Find where the given text appears and provide that cell's center as (x, y) coordinate. 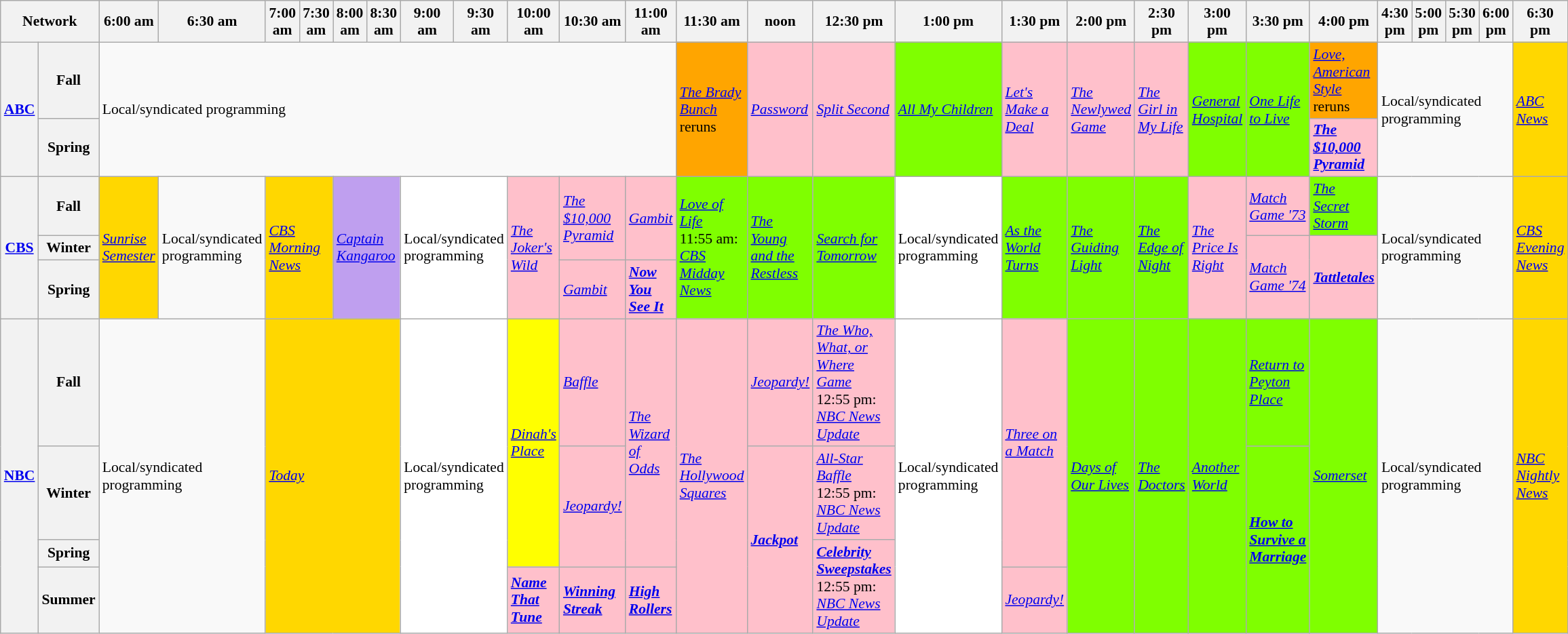
3:00 pm (1217, 22)
The Girl in My Life (1162, 110)
The Wizard of Odds (651, 443)
Another World (1217, 476)
6:30 pm (1540, 22)
1:00 pm (949, 22)
CBS Evening News (1540, 248)
7:00 am (282, 22)
9:30 am (480, 22)
ABC (20, 110)
Match Game '74 (1278, 277)
The Joker's Wild (533, 248)
12:30 pm (854, 22)
Somerset (1343, 476)
High Rollers (651, 600)
Days of Our Lives (1101, 476)
The Guiding Light (1101, 248)
Winning Streak (593, 600)
Summer (68, 600)
Three on a Match (1034, 443)
5:00 pm (1429, 22)
Split Second (854, 110)
8:30 am (383, 22)
CBS Morning News (299, 248)
2:30 pm (1162, 22)
Dinah's Place (533, 443)
Search for Tomorrow (854, 248)
NBC Nightly News (1540, 476)
Celebrity Sweepstakes12:55 pm: NBC News Update (854, 587)
ABC News (1540, 110)
The Who, What, or Where Game12:55 pm: NBC News Update (854, 382)
One Life to Live (1278, 110)
11:30 am (712, 22)
Captain Kangaroo (366, 248)
11:00 am (651, 22)
Name That Tune (533, 600)
All My Children (949, 110)
noon (780, 22)
The Edge of Night (1162, 248)
How to Survive a Marriage (1278, 540)
Sunrise Semester (129, 248)
6:30 am (212, 22)
Love, American Style reruns (1343, 80)
The Brady Bunch reruns (712, 110)
4:00 pm (1343, 22)
Return to Peyton Place (1278, 382)
The Hollywood Squares (712, 476)
Password (780, 110)
2:00 pm (1101, 22)
Tattletales (1343, 277)
Today (332, 476)
Baffle (593, 382)
As the World Turns (1034, 248)
The Doctors (1162, 476)
General Hospital (1217, 110)
The Young and the Restless (780, 248)
Match Game '73 (1278, 206)
The Newlywed Game (1101, 110)
3:30 pm (1278, 22)
All-Star Baffle12:55 pm: NBC News Update (854, 494)
Network (50, 22)
6:00 pm (1496, 22)
9:00 am (427, 22)
Now You See It (651, 289)
CBS (20, 248)
7:30 am (316, 22)
4:30 pm (1395, 22)
1:30 pm (1034, 22)
NBC (20, 476)
6:00 am (129, 22)
10:30 am (593, 22)
Jackpot (780, 540)
Love of Life11:55 am: CBS Midday News (712, 248)
Let's Make a Deal (1034, 110)
The Secret Storm (1343, 206)
10:00 am (533, 22)
5:30 pm (1462, 22)
The Price Is Right (1217, 248)
8:00 am (350, 22)
